Determine the [x, y] coordinate at the center of the cell enclosing the given text.  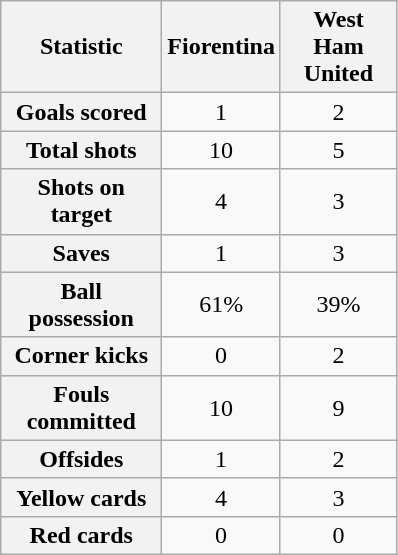
Total shots [82, 150]
Fouls committed [82, 408]
Saves [82, 253]
5 [338, 150]
61% [222, 304]
39% [338, 304]
Goals scored [82, 112]
Red cards [82, 535]
Statistic [82, 47]
Fiorentina [222, 47]
9 [338, 408]
Ball possession [82, 304]
Offsides [82, 459]
Corner kicks [82, 356]
Yellow cards [82, 497]
West Ham United [338, 47]
Shots on target [82, 202]
